From the cell containing the given text, extract its center point as (X, Y) coordinate. 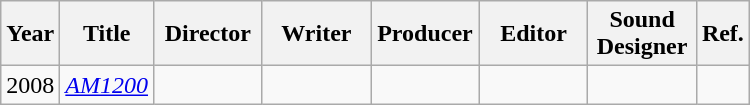
Writer (316, 34)
Year (30, 34)
2008 (30, 85)
Editor (534, 34)
Sound Designer (642, 34)
AM1200 (107, 85)
Producer (426, 34)
Director (208, 34)
Ref. (722, 34)
Title (107, 34)
